Return (X, Y) of the center of cell containing provided text 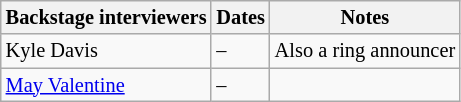
May Valentine (106, 85)
Backstage interviewers (106, 17)
Also a ring announcer (365, 51)
Notes (365, 17)
Kyle Davis (106, 51)
Dates (240, 17)
